From the cell containing the given text, extract its center point as (x, y) coordinate. 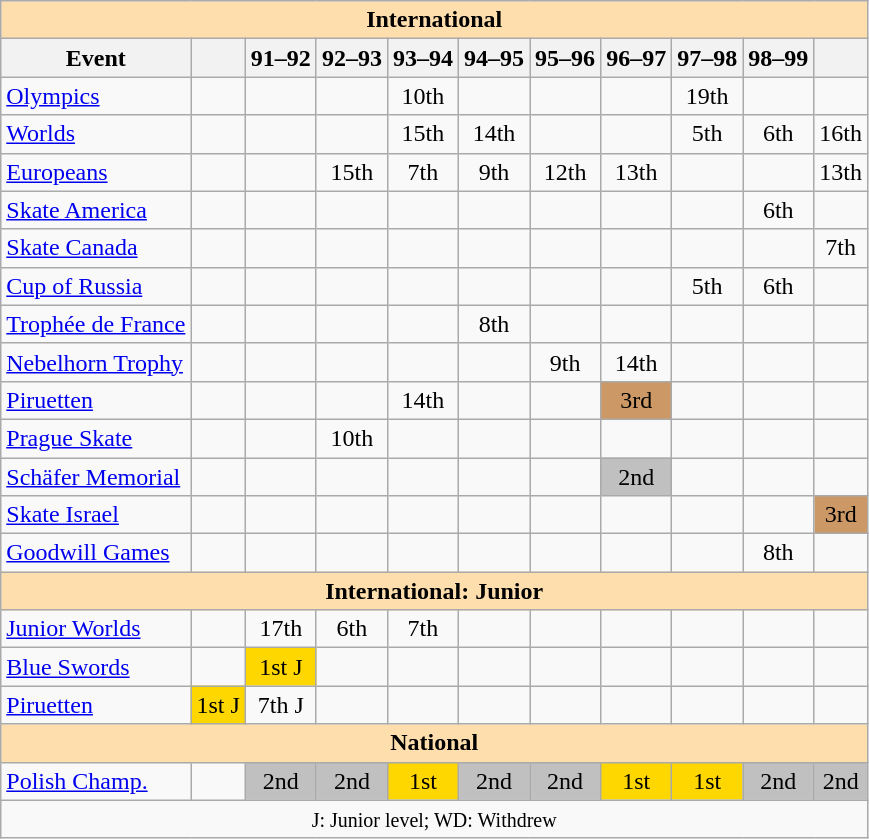
Europeans (96, 172)
Olympics (96, 96)
96–97 (636, 58)
95–96 (566, 58)
93–94 (422, 58)
12th (566, 172)
92–93 (352, 58)
Prague Skate (96, 438)
Skate Canada (96, 248)
Worlds (96, 134)
7th J (280, 705)
Event (96, 58)
91–92 (280, 58)
97–98 (708, 58)
International: Junior (434, 591)
Blue Swords (96, 667)
Junior Worlds (96, 629)
Schäfer Memorial (96, 477)
17th (280, 629)
Trophée de France (96, 324)
16th (841, 134)
Skate America (96, 210)
98–99 (778, 58)
J: Junior level; WD: Withdrew (434, 819)
International (434, 20)
19th (708, 96)
Skate Israel (96, 515)
Nebelhorn Trophy (96, 362)
Cup of Russia (96, 286)
Goodwill Games (96, 553)
Polish Champ. (96, 781)
94–95 (494, 58)
National (434, 743)
